Capture the cell that displays the provided text and extract its (x, y) central coordinate. 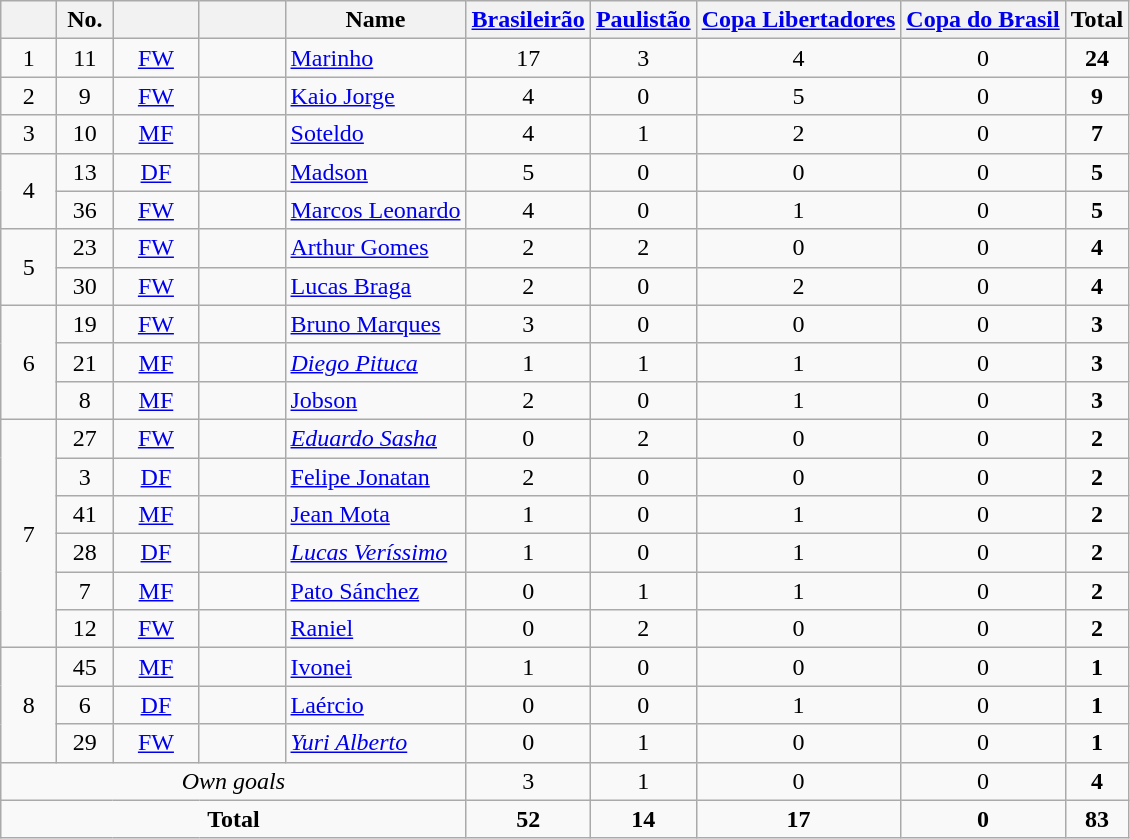
Yuri Alberto (376, 743)
12 (85, 629)
28 (85, 553)
36 (85, 210)
Madson (376, 172)
Pato Sánchez (376, 591)
14 (643, 819)
No. (85, 20)
52 (528, 819)
30 (85, 286)
Marcos Leonardo (376, 210)
Kaio Jorge (376, 96)
Eduardo Sasha (376, 438)
Ivonei (376, 667)
Own goals (234, 781)
Raniel (376, 629)
Marinho (376, 58)
Copa Libertadores (798, 20)
23 (85, 248)
11 (85, 58)
Bruno Marques (376, 324)
Laércio (376, 705)
Lucas Braga (376, 286)
19 (85, 324)
13 (85, 172)
41 (85, 515)
10 (85, 134)
Jobson (376, 400)
24 (1097, 58)
Brasileirão (528, 20)
Soteldo (376, 134)
21 (85, 362)
45 (85, 667)
Felipe Jonatan (376, 477)
Diego Pituca (376, 362)
Name (376, 20)
29 (85, 743)
Jean Mota (376, 515)
Paulistão (643, 20)
27 (85, 438)
Arthur Gomes (376, 248)
Lucas Veríssimo (376, 553)
Copa do Brasil (983, 20)
83 (1097, 819)
